Locate the cell with the specified text and output its (x, y) center coordinate. 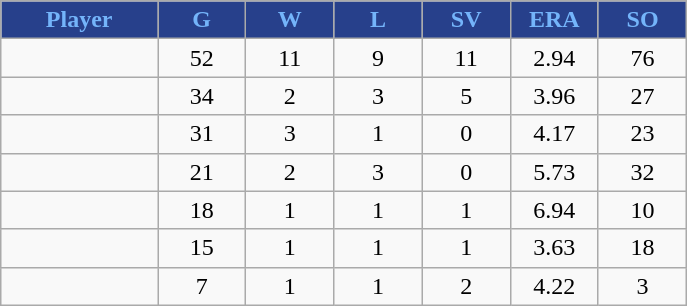
3.63 (554, 248)
ERA (554, 20)
10 (642, 210)
6.94 (554, 210)
7 (202, 286)
SO (642, 20)
SV (466, 20)
15 (202, 248)
L (378, 20)
5.73 (554, 172)
9 (378, 58)
3.96 (554, 96)
5 (466, 96)
34 (202, 96)
4.17 (554, 134)
2.94 (554, 58)
21 (202, 172)
32 (642, 172)
31 (202, 134)
Player (80, 20)
4.22 (554, 286)
23 (642, 134)
G (202, 20)
52 (202, 58)
27 (642, 96)
76 (642, 58)
W (290, 20)
